For the text-containing cell, return its midpoint in [x, y] coordinate format. 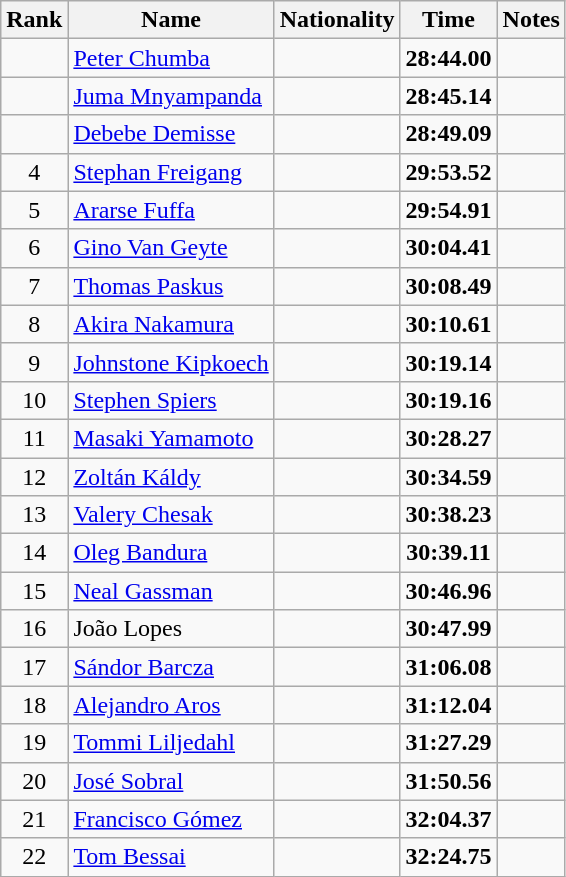
29:53.52 [448, 172]
João Lopes [171, 629]
28:49.09 [448, 134]
Alejandro Aros [171, 705]
15 [34, 591]
28:44.00 [448, 58]
Tom Bessai [171, 857]
20 [34, 781]
Johnstone Kipkoech [171, 362]
30:47.99 [448, 629]
30:46.96 [448, 591]
Stephan Freigang [171, 172]
4 [34, 172]
31:12.04 [448, 705]
Thomas Paskus [171, 286]
14 [34, 553]
Valery Chesak [171, 515]
Sándor Barcza [171, 667]
18 [34, 705]
16 [34, 629]
Tommi Liljedahl [171, 743]
31:27.29 [448, 743]
8 [34, 324]
Francisco Gómez [171, 819]
11 [34, 438]
21 [34, 819]
30:34.59 [448, 477]
Masaki Yamamoto [171, 438]
Gino Van Geyte [171, 248]
Peter Chumba [171, 58]
Rank [34, 20]
13 [34, 515]
30:08.49 [448, 286]
30:04.41 [448, 248]
28:45.14 [448, 96]
7 [34, 286]
30:19.14 [448, 362]
Name [171, 20]
Oleg Bandura [171, 553]
10 [34, 400]
30:10.61 [448, 324]
Juma Mnyampanda [171, 96]
30:19.16 [448, 400]
Stephen Spiers [171, 400]
Nationality [337, 20]
32:24.75 [448, 857]
30:39.11 [448, 553]
Neal Gassman [171, 591]
12 [34, 477]
32:04.37 [448, 819]
17 [34, 667]
22 [34, 857]
Notes [531, 20]
Akira Nakamura [171, 324]
5 [34, 210]
Zoltán Káldy [171, 477]
9 [34, 362]
30:28.27 [448, 438]
30:38.23 [448, 515]
José Sobral [171, 781]
29:54.91 [448, 210]
6 [34, 248]
31:50.56 [448, 781]
Time [448, 20]
Ararse Fuffa [171, 210]
31:06.08 [448, 667]
19 [34, 743]
Debebe Demisse [171, 134]
